Return [X, Y] of the center of cell containing provided text 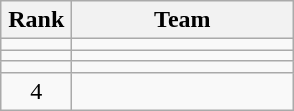
Rank [36, 20]
4 [36, 91]
Team [182, 20]
